For the text-containing cell, return its midpoint in (x, y) coordinate format. 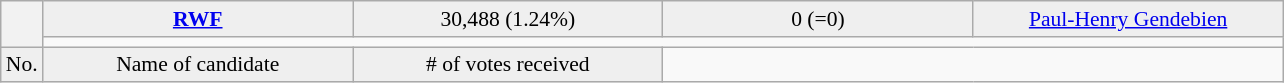
No. (22, 65)
Name of candidate (198, 65)
30,488 (1.24%) (508, 19)
# of votes received (508, 65)
Paul-Henry Gendebien (1128, 19)
RWF (198, 19)
0 (=0) (818, 19)
